Search for the cell housing the specified text and yield its (x, y) center coordinate. 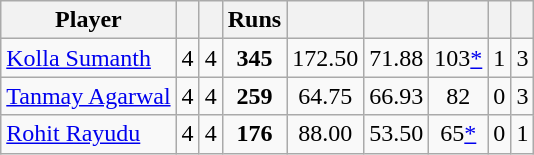
88.00 (326, 134)
Kolla Sumanth (88, 58)
Runs (254, 20)
176 (254, 134)
65* (458, 134)
Tanmay Agarwal (88, 96)
259 (254, 96)
Player (88, 20)
Rohit Rayudu (88, 134)
53.50 (396, 134)
345 (254, 58)
103* (458, 58)
66.93 (396, 96)
82 (458, 96)
71.88 (396, 58)
172.50 (326, 58)
64.75 (326, 96)
